Capture the cell that displays the provided text and extract its [X, Y] central coordinate. 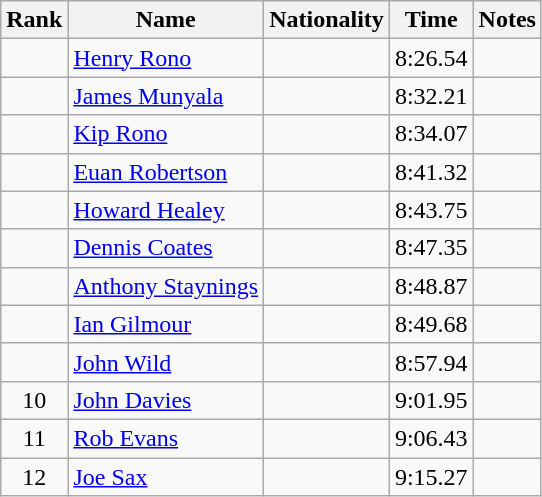
8:47.35 [431, 248]
12 [34, 477]
John Wild [166, 362]
8:48.87 [431, 286]
James Munyala [166, 96]
Time [431, 20]
9:06.43 [431, 438]
9:15.27 [431, 477]
Rank [34, 20]
Ian Gilmour [166, 324]
Howard Healey [166, 210]
Nationality [327, 20]
11 [34, 438]
Euan Robertson [166, 172]
8:57.94 [431, 362]
8:34.07 [431, 134]
Notes [507, 20]
9:01.95 [431, 400]
8:49.68 [431, 324]
Name [166, 20]
Dennis Coates [166, 248]
8:43.75 [431, 210]
8:41.32 [431, 172]
Rob Evans [166, 438]
John Davies [166, 400]
10 [34, 400]
Joe Sax [166, 477]
Henry Rono [166, 58]
8:32.21 [431, 96]
Anthony Staynings [166, 286]
8:26.54 [431, 58]
Kip Rono [166, 134]
